Extract the (x, y) coordinate from the center of the cell holding the provided text.  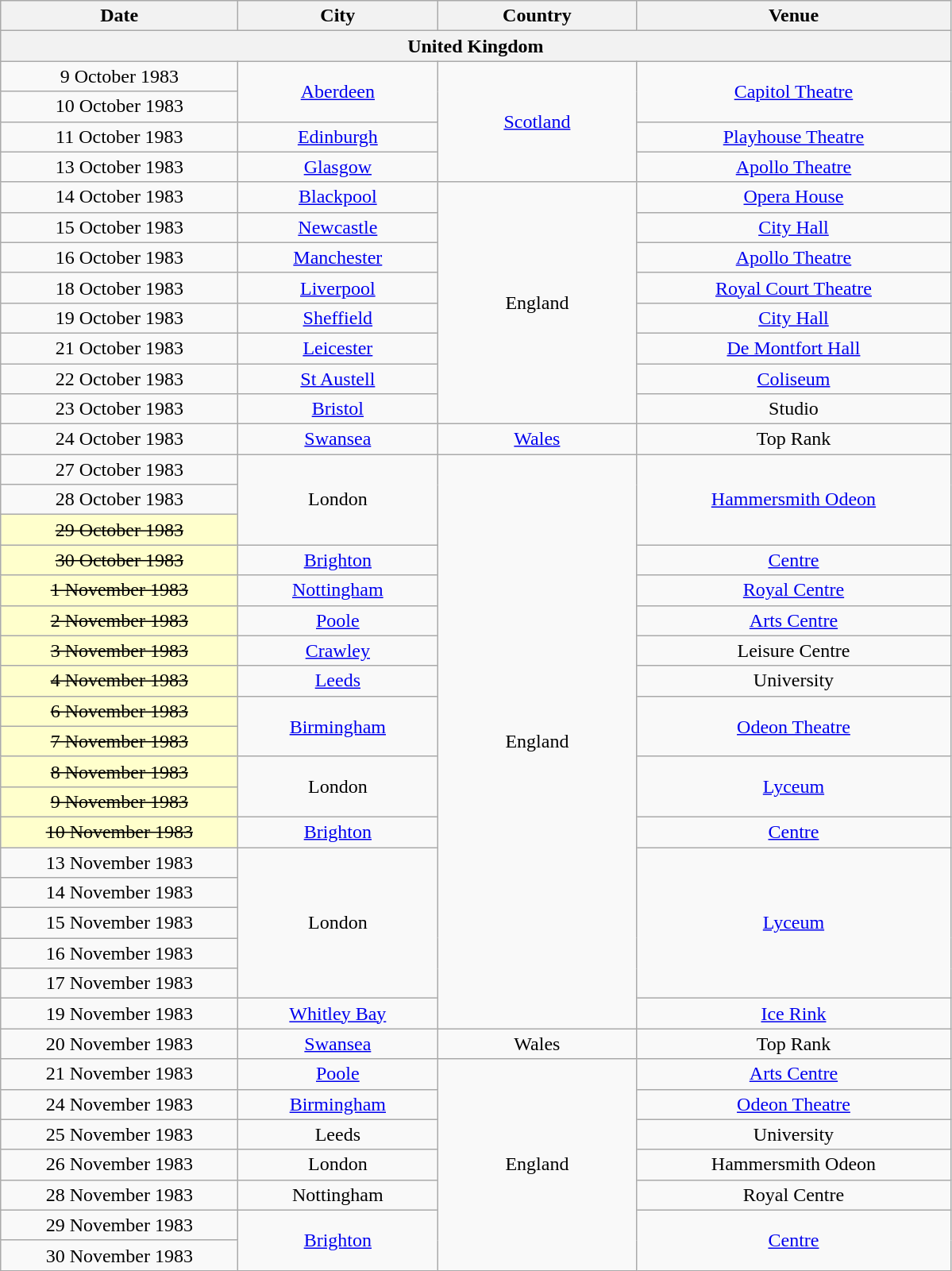
21 November 1983 (119, 1074)
Manchester (338, 257)
7 November 1983 (119, 741)
1 November 1983 (119, 590)
De Montfort Hall (794, 348)
15 October 1983 (119, 227)
25 November 1983 (119, 1134)
19 November 1983 (119, 1014)
Studio (794, 409)
10 November 1983 (119, 832)
30 October 1983 (119, 560)
4 November 1983 (119, 681)
City (338, 16)
29 October 1983 (119, 530)
2 November 1983 (119, 620)
Liverpool (338, 288)
Venue (794, 16)
23 October 1983 (119, 409)
Bristol (338, 409)
20 November 1983 (119, 1044)
18 October 1983 (119, 288)
27 October 1983 (119, 469)
26 November 1983 (119, 1165)
17 November 1983 (119, 983)
Ice Rink (794, 1014)
Aberdeen (338, 91)
19 October 1983 (119, 318)
Opera House (794, 197)
Sheffield (338, 318)
Edinburgh (338, 137)
Country (537, 16)
Newcastle (338, 227)
24 October 1983 (119, 439)
Glasgow (338, 167)
14 November 1983 (119, 893)
21 October 1983 (119, 348)
14 October 1983 (119, 197)
13 November 1983 (119, 862)
Scotland (537, 122)
Leicester (338, 348)
St Austell (338, 379)
8 November 1983 (119, 771)
30 November 1983 (119, 1255)
24 November 1983 (119, 1104)
Coliseum (794, 379)
16 October 1983 (119, 257)
28 October 1983 (119, 500)
Royal Court Theatre (794, 288)
10 October 1983 (119, 106)
Blackpool (338, 197)
Crawley (338, 651)
15 November 1983 (119, 923)
United Kingdom (476, 46)
Capitol Theatre (794, 91)
Date (119, 16)
29 November 1983 (119, 1225)
16 November 1983 (119, 953)
Leisure Centre (794, 651)
Whitley Bay (338, 1014)
9 November 1983 (119, 802)
11 October 1983 (119, 137)
13 October 1983 (119, 167)
Playhouse Theatre (794, 137)
3 November 1983 (119, 651)
9 October 1983 (119, 76)
22 October 1983 (119, 379)
6 November 1983 (119, 711)
28 November 1983 (119, 1195)
